Search for the cell housing the specified text and yield its [x, y] center coordinate. 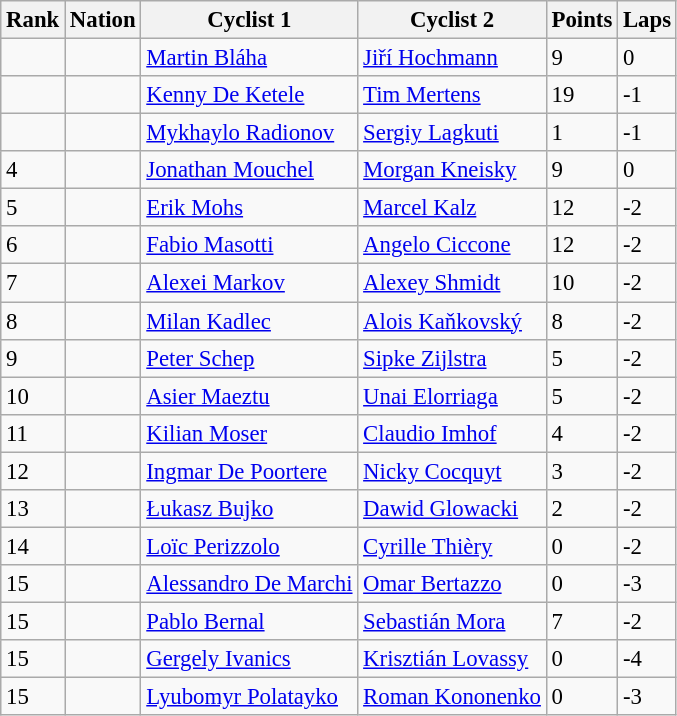
Gergely Ivanics [250, 659]
Cyclist 2 [452, 20]
Morgan Kneisky [452, 170]
Sergiy Lagkuti [452, 133]
Alessandro De Marchi [250, 584]
Erik Mohs [250, 208]
Sebastián Mora [452, 621]
3 [582, 471]
2 [582, 509]
13 [33, 509]
Angelo Ciccone [452, 245]
Milan Kadlec [250, 321]
Omar Bertazzo [452, 584]
Rank [33, 20]
11 [33, 433]
Tim Mertens [452, 95]
Nation [103, 20]
Martin Bláha [250, 58]
Pablo Bernal [250, 621]
Laps [648, 20]
Marcel Kalz [452, 208]
Unai Elorriaga [452, 396]
Asier Maeztu [250, 396]
19 [582, 95]
Sipke Zijlstra [452, 358]
Alois Kaňkovský [452, 321]
Krisztián Lovassy [452, 659]
Kilian Moser [250, 433]
Lyubomyr Polatayko [250, 697]
Jonathan Mouchel [250, 170]
14 [33, 546]
-4 [648, 659]
Points [582, 20]
Nicky Cocquyt [452, 471]
Loïc Perizzolo [250, 546]
Alexey Shmidt [452, 283]
Dawid Glowacki [452, 509]
Roman Kononenko [452, 697]
Kenny De Ketele [250, 95]
Łukasz Bujko [250, 509]
Peter Schep [250, 358]
6 [33, 245]
Mykhaylo Radionov [250, 133]
Jiří Hochmann [452, 58]
Cyrille Thièry [452, 546]
Cyclist 1 [250, 20]
Fabio Masotti [250, 245]
Claudio Imhof [452, 433]
Ingmar De Poortere [250, 471]
1 [582, 133]
Alexei Markov [250, 283]
